Locate the cell with the specified text and output its [X, Y] center coordinate. 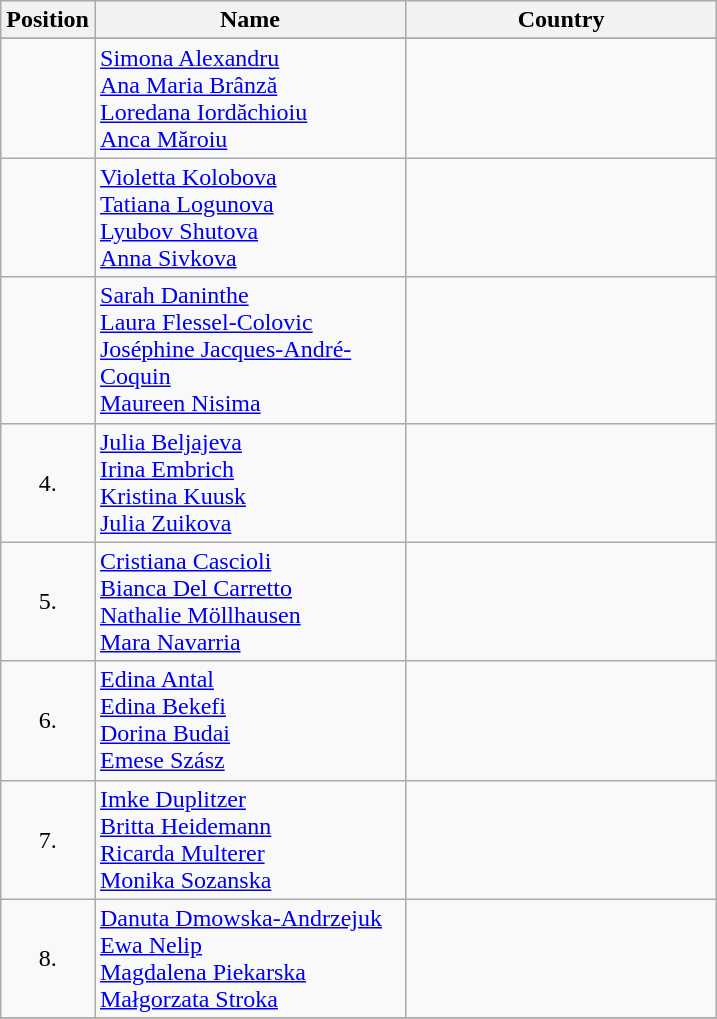
8. [48, 958]
Name [250, 20]
Simona AlexandruAna Maria BrânzăLoredana IordăchioiuAnca Măroiu [250, 98]
Sarah DanintheLaura Flessel-ColovicJoséphine Jacques-André-CoquinMaureen Nisima [250, 350]
5. [48, 602]
Cristiana CascioliBianca Del CarrettoNathalie MöllhausenMara Navarria [250, 602]
Country [562, 20]
Position [48, 20]
Imke DuplitzerBritta HeidemannRicarda MultererMonika Sozanska [250, 840]
7. [48, 840]
Edina AntalEdina BekefiDorina BudaiEmese Szász [250, 720]
Julia BeljajevaIrina EmbrichKristina KuuskJulia Zuikova [250, 482]
6. [48, 720]
Danuta Dmowska-AndrzejukEwa NelipMagdalena PiekarskaMałgorzata Stroka [250, 958]
Violetta KolobovaTatiana LogunovaLyubov ShutovaAnna Sivkova [250, 218]
4. [48, 482]
